Find where the given text appears and provide that cell's center as (x, y) coordinate. 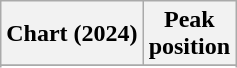
Chart (2024) (72, 34)
Peakposition (189, 34)
